Provide the (x, y) coordinate of the cell's center where the given text is located.  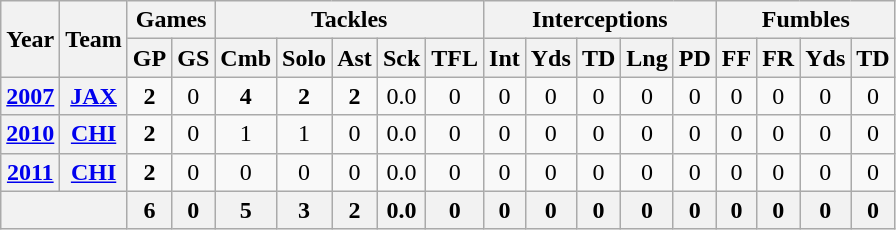
Solo (304, 58)
JAX (94, 96)
2010 (30, 134)
Fumbles (806, 20)
3 (304, 210)
GS (194, 58)
GP (149, 58)
Int (505, 58)
FF (736, 58)
Lng (647, 58)
6 (149, 210)
5 (246, 210)
Year (30, 39)
PD (694, 58)
TFL (455, 58)
Cmb (246, 58)
Games (170, 20)
Team (94, 39)
Tackles (350, 20)
4 (246, 96)
Interceptions (600, 20)
FR (778, 58)
Sck (401, 58)
2007 (30, 96)
Ast (355, 58)
2011 (30, 172)
